Capture the cell that displays the provided text and extract its (x, y) central coordinate. 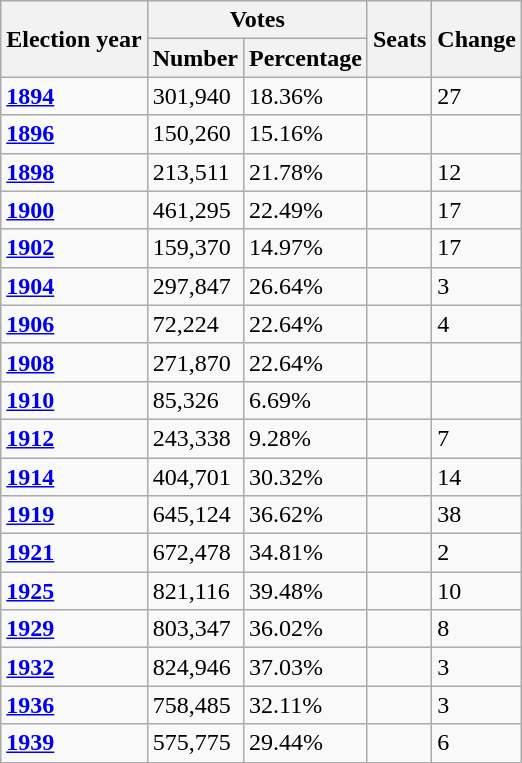
85,326 (195, 400)
1908 (74, 362)
1936 (74, 705)
7 (477, 438)
821,116 (195, 591)
27 (477, 96)
1894 (74, 96)
150,260 (195, 134)
575,775 (195, 743)
159,370 (195, 248)
1929 (74, 629)
1912 (74, 438)
72,224 (195, 324)
1914 (74, 477)
10 (477, 591)
37.03% (306, 667)
18.36% (306, 96)
Seats (399, 39)
38 (477, 515)
301,940 (195, 96)
4 (477, 324)
36.62% (306, 515)
34.81% (306, 553)
404,701 (195, 477)
1906 (74, 324)
Change (477, 39)
824,946 (195, 667)
21.78% (306, 172)
297,847 (195, 286)
1900 (74, 210)
39.48% (306, 591)
15.16% (306, 134)
1896 (74, 134)
1932 (74, 667)
1919 (74, 515)
29.44% (306, 743)
14 (477, 477)
30.32% (306, 477)
803,347 (195, 629)
26.64% (306, 286)
8 (477, 629)
213,511 (195, 172)
758,485 (195, 705)
32.11% (306, 705)
22.49% (306, 210)
14.97% (306, 248)
461,295 (195, 210)
1902 (74, 248)
Percentage (306, 58)
1910 (74, 400)
1898 (74, 172)
243,338 (195, 438)
1925 (74, 591)
645,124 (195, 515)
2 (477, 553)
6 (477, 743)
1921 (74, 553)
Votes (257, 20)
9.28% (306, 438)
6.69% (306, 400)
271,870 (195, 362)
672,478 (195, 553)
36.02% (306, 629)
1939 (74, 743)
Election year (74, 39)
1904 (74, 286)
Number (195, 58)
12 (477, 172)
